Extract the (X, Y) coordinate from the center of the cell holding the provided text.  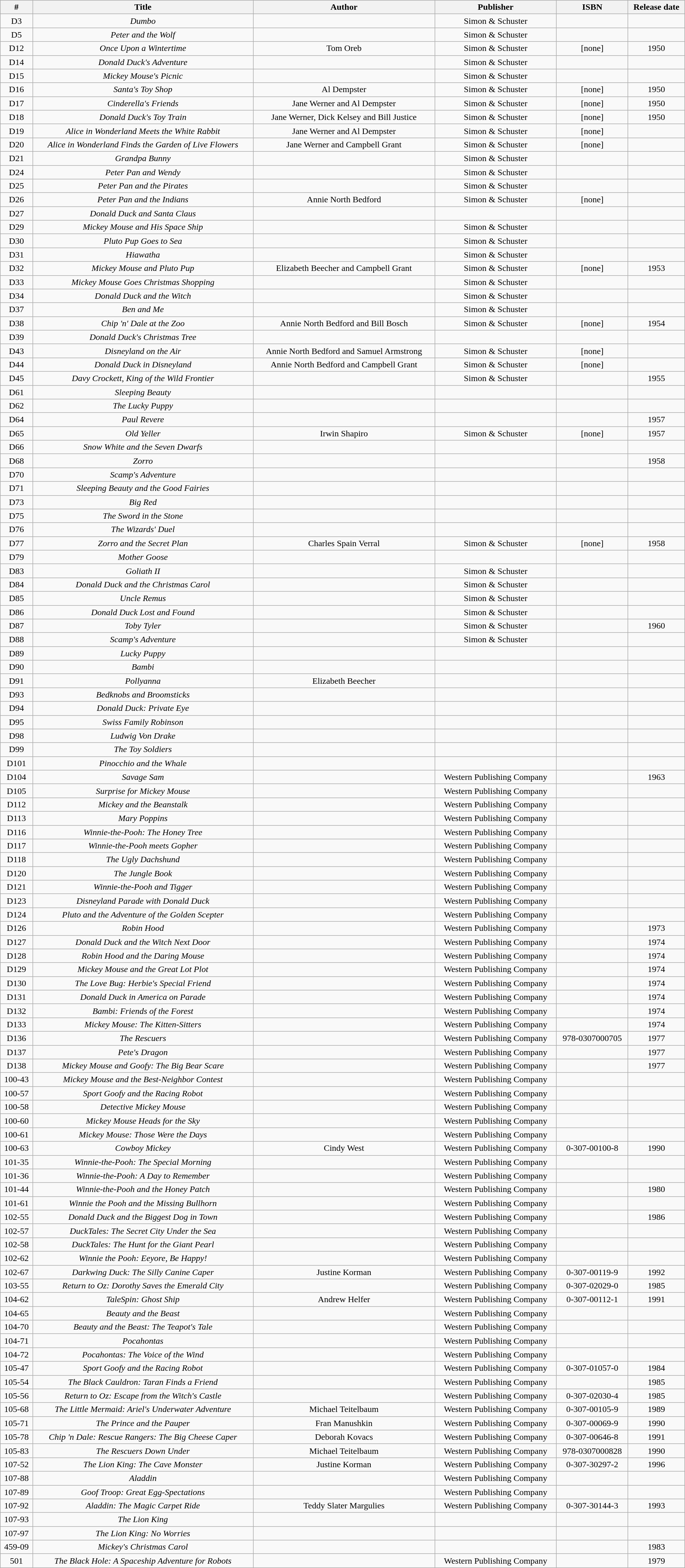
Fran Manushkin (344, 1423)
D132 (17, 1011)
D18 (17, 117)
D89 (17, 653)
Savage Sam (143, 777)
1996 (656, 1464)
Alice in Wonderland Meets the White Rabbit (143, 131)
104-72 (17, 1355)
101-35 (17, 1162)
Winnie the Pooh: Eeyore, Be Happy! (143, 1258)
Annie North Bedford and Campbell Grant (344, 364)
D66 (17, 447)
Mother Goose (143, 557)
D64 (17, 420)
Darkwing Duck: The Silly Canine Caper (143, 1272)
Mickey and the Beanstalk (143, 804)
The Prince and the Pauper (143, 1423)
Donald Duck and Santa Claus (143, 213)
459-09 (17, 1547)
D118 (17, 860)
Title (143, 7)
Peter and the Wolf (143, 35)
Beauty and the Beast: The Teapot's Tale (143, 1327)
D75 (17, 516)
Winnie-the-Pooh and Tigger (143, 887)
0-307-00105-9 (592, 1409)
107-88 (17, 1478)
Peter Pan and the Indians (143, 200)
100-57 (17, 1093)
100-61 (17, 1135)
101-36 (17, 1176)
Robin Hood and the Daring Mouse (143, 956)
0-307-00646-8 (592, 1437)
D104 (17, 777)
1953 (656, 268)
1973 (656, 928)
102-62 (17, 1258)
Chip 'n' Dale at the Zoo (143, 323)
D70 (17, 475)
Donald Duck and the Biggest Dog in Town (143, 1217)
D12 (17, 48)
104-65 (17, 1313)
104-71 (17, 1341)
D27 (17, 213)
Mickey Mouse and Goofy: The Big Bear Scare (143, 1066)
D138 (17, 1066)
Mickey Mouse Goes Christmas Shopping (143, 282)
D112 (17, 804)
Once Upon a Wintertime (143, 48)
107-93 (17, 1520)
Cinderella's Friends (143, 103)
Aladdin (143, 1478)
The Lucky Puppy (143, 406)
D73 (17, 502)
Publisher (496, 7)
D128 (17, 956)
103-55 (17, 1286)
Ludwig Von Drake (143, 736)
The Little Mermaid: Ariel's Underwater Adventure (143, 1409)
Elizabeth Beecher (344, 681)
107-92 (17, 1506)
D87 (17, 626)
Mickey Mouse's Picnic (143, 76)
Author (344, 7)
Paul Revere (143, 420)
Annie North Bedford and Samuel Armstrong (344, 351)
Cowboy Mickey (143, 1148)
D32 (17, 268)
Andrew Helfer (344, 1300)
Irwin Shapiro (344, 433)
Cindy West (344, 1148)
1992 (656, 1272)
D129 (17, 969)
D17 (17, 103)
D39 (17, 337)
TaleSpin: Ghost Ship (143, 1300)
D120 (17, 873)
Donald Duck's Toy Train (143, 117)
Davy Crockett, King of the Wild Frontier (143, 378)
1989 (656, 1409)
Zorro (143, 461)
Ben and Me (143, 310)
D34 (17, 296)
Peter Pan and the Pirates (143, 186)
Deborah Kovacs (344, 1437)
107-97 (17, 1533)
Winnie-the-Pooh and the Honey Patch (143, 1189)
D90 (17, 667)
D37 (17, 310)
Annie North Bedford and Bill Bosch (344, 323)
Al Dempster (344, 90)
D77 (17, 543)
Pocahontas (143, 1341)
Donald Duck in America on Parade (143, 997)
Jane Werner and Campbell Grant (344, 144)
102-55 (17, 1217)
The Lion King: The Cave Monster (143, 1464)
Chip 'n Dale: Rescue Rangers: The Big Cheese Caper (143, 1437)
Swiss Family Robinson (143, 722)
D123 (17, 901)
101-61 (17, 1203)
0-307-00100-8 (592, 1148)
105-68 (17, 1409)
100-58 (17, 1107)
D116 (17, 832)
D124 (17, 915)
Mickey's Christmas Carol (143, 1547)
DuckTales: The Hunt for the Giant Pearl (143, 1244)
Donald Duck Lost and Found (143, 612)
100-63 (17, 1148)
978-0307000705 (592, 1038)
0-307-02029-0 (592, 1286)
107-52 (17, 1464)
D133 (17, 1024)
D127 (17, 942)
Winnie-the-Pooh: A Day to Remember (143, 1176)
107-89 (17, 1492)
Disneyland on the Air (143, 351)
The Toy Soldiers (143, 750)
Pluto and the Adventure of the Golden Scepter (143, 915)
Detective Mickey Mouse (143, 1107)
D25 (17, 186)
Sleeping Beauty and the Good Fairies (143, 488)
D105 (17, 791)
Teddy Slater Margulies (344, 1506)
D91 (17, 681)
0-307-00112-1 (592, 1300)
D19 (17, 131)
D71 (17, 488)
The Black Hole: A Spaceship Adventure for Robots (143, 1561)
D38 (17, 323)
D88 (17, 640)
1980 (656, 1189)
Beauty and the Beast (143, 1313)
Mickey Mouse and His Space Ship (143, 227)
Winnie-the-Pooh meets Gopher (143, 846)
The Ugly Dachshund (143, 860)
Annie North Bedford (344, 200)
1960 (656, 626)
The Rescuers Down Under (143, 1451)
D33 (17, 282)
Mickey Mouse and the Great Lot Plot (143, 969)
Pocahontas: The Voice of the Wind (143, 1355)
D45 (17, 378)
Bambi (143, 667)
D76 (17, 530)
D26 (17, 200)
D15 (17, 76)
Jane Werner, Dick Kelsey and Bill Justice (344, 117)
D24 (17, 172)
D84 (17, 584)
Sleeping Beauty (143, 392)
0-307-00119-9 (592, 1272)
Tom Oreb (344, 48)
102-67 (17, 1272)
Bedknobs and Broomsticks (143, 695)
102-58 (17, 1244)
The Lion King: No Worries (143, 1533)
D99 (17, 750)
D14 (17, 62)
Disneyland Parade with Donald Duck (143, 901)
Bambi: Friends of the Forest (143, 1011)
D31 (17, 255)
978-0307000828 (592, 1451)
Donald Duck: Private Eye (143, 708)
D68 (17, 461)
D5 (17, 35)
105-78 (17, 1437)
Lucky Puppy (143, 653)
Pollyanna (143, 681)
Mickey Mouse and the Best-Neighbor Contest (143, 1080)
D131 (17, 997)
Winnie-the-Pooh: The Special Morning (143, 1162)
501 (17, 1561)
1979 (656, 1561)
Aladdin: The Magic Carpet Ride (143, 1506)
D117 (17, 846)
Alice in Wonderland Finds the Garden of Live Flowers (143, 144)
D21 (17, 158)
The Jungle Book (143, 873)
0-307-01057-0 (592, 1368)
D121 (17, 887)
D95 (17, 722)
D83 (17, 571)
Charles Spain Verral (344, 543)
Donald Duck's Adventure (143, 62)
Dumbo (143, 21)
Winnie-the-Pooh: The Honey Tree (143, 832)
Peter Pan and Wendy (143, 172)
D79 (17, 557)
Donald Duck in Disneyland (143, 364)
0-307-00069-9 (592, 1423)
The Sword in the Stone (143, 516)
Surprise for Mickey Mouse (143, 791)
D101 (17, 763)
Uncle Remus (143, 598)
Toby Tyler (143, 626)
Hiawatha (143, 255)
D65 (17, 433)
D85 (17, 598)
Mickey Mouse: The Kitten-Sitters (143, 1024)
D29 (17, 227)
D113 (17, 818)
1983 (656, 1547)
D137 (17, 1052)
Mickey Mouse: Those Were the Days (143, 1135)
# (17, 7)
The Wizards' Duel (143, 530)
Goof Troop: Great Egg-Spectations (143, 1492)
ISBN (592, 7)
D61 (17, 392)
1954 (656, 323)
D98 (17, 736)
Donald Duck and the Witch Next Door (143, 942)
Donald Duck and the Christmas Carol (143, 584)
D126 (17, 928)
Donald Duck's Christmas Tree (143, 337)
D94 (17, 708)
D16 (17, 90)
100-60 (17, 1121)
Donald Duck and the Witch (143, 296)
D3 (17, 21)
The Rescuers (143, 1038)
The Lion King (143, 1520)
D44 (17, 364)
Pluto Pup Goes to Sea (143, 241)
105-71 (17, 1423)
105-54 (17, 1382)
Santa's Toy Shop (143, 90)
104-70 (17, 1327)
0-307-30297-2 (592, 1464)
105-56 (17, 1396)
Elizabeth Beecher and Campbell Grant (344, 268)
Pinocchio and the Whale (143, 763)
Zorro and the Secret Plan (143, 543)
D130 (17, 983)
Winnie the Pooh and the Missing Bullhorn (143, 1203)
0-307-02030-4 (592, 1396)
101-44 (17, 1189)
Grandpa Bunny (143, 158)
D86 (17, 612)
105-83 (17, 1451)
D30 (17, 241)
Return to Oz: Dorothy Saves the Emerald City (143, 1286)
1955 (656, 378)
DuckTales: The Secret City Under the Sea (143, 1231)
1993 (656, 1506)
D136 (17, 1038)
Return to Oz: Escape from the Witch's Castle (143, 1396)
Goliath II (143, 571)
The Love Bug: Herbie's Special Friend (143, 983)
Old Yeller (143, 433)
100-43 (17, 1080)
The Black Cauldron: Taran Finds a Friend (143, 1382)
1963 (656, 777)
Big Red (143, 502)
102-57 (17, 1231)
1986 (656, 1217)
105-47 (17, 1368)
Release date (656, 7)
Pete's Dragon (143, 1052)
D62 (17, 406)
Snow White and the Seven Dwarfs (143, 447)
1984 (656, 1368)
Mickey Mouse Heads for the Sky (143, 1121)
D20 (17, 144)
D43 (17, 351)
Mickey Mouse and Pluto Pup (143, 268)
0-307-30144-3 (592, 1506)
D93 (17, 695)
Robin Hood (143, 928)
Mary Poppins (143, 818)
104-62 (17, 1300)
